Detect which cell encompasses the target text, then output its [X, Y] center coordinate. 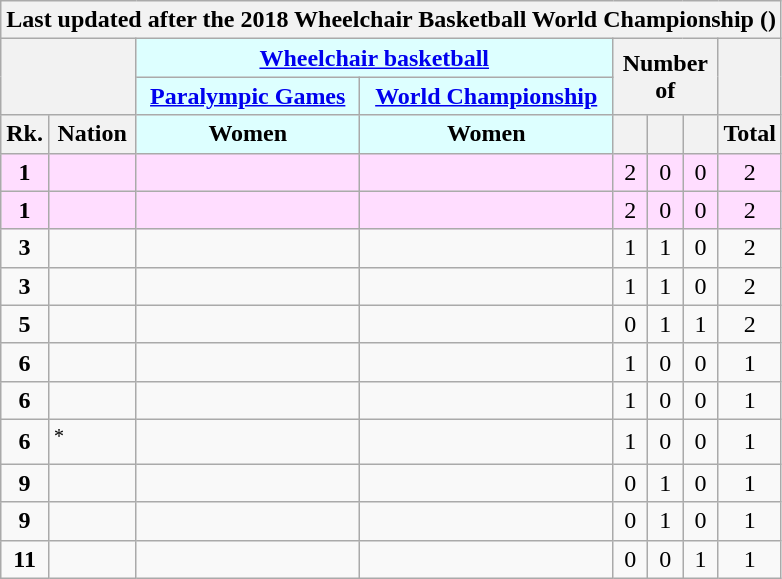
Wheelchair basketball [374, 58]
5 [25, 324]
11 [25, 559]
Rk. [25, 134]
* [92, 442]
Number of [666, 77]
Last updated after the 2018 Wheelchair Basketball World Championship () [392, 20]
Total [750, 134]
World Championship [486, 96]
Nation [92, 134]
Paralympic Games [248, 96]
